Detect which cell encompasses the target text, then output its (X, Y) center coordinate. 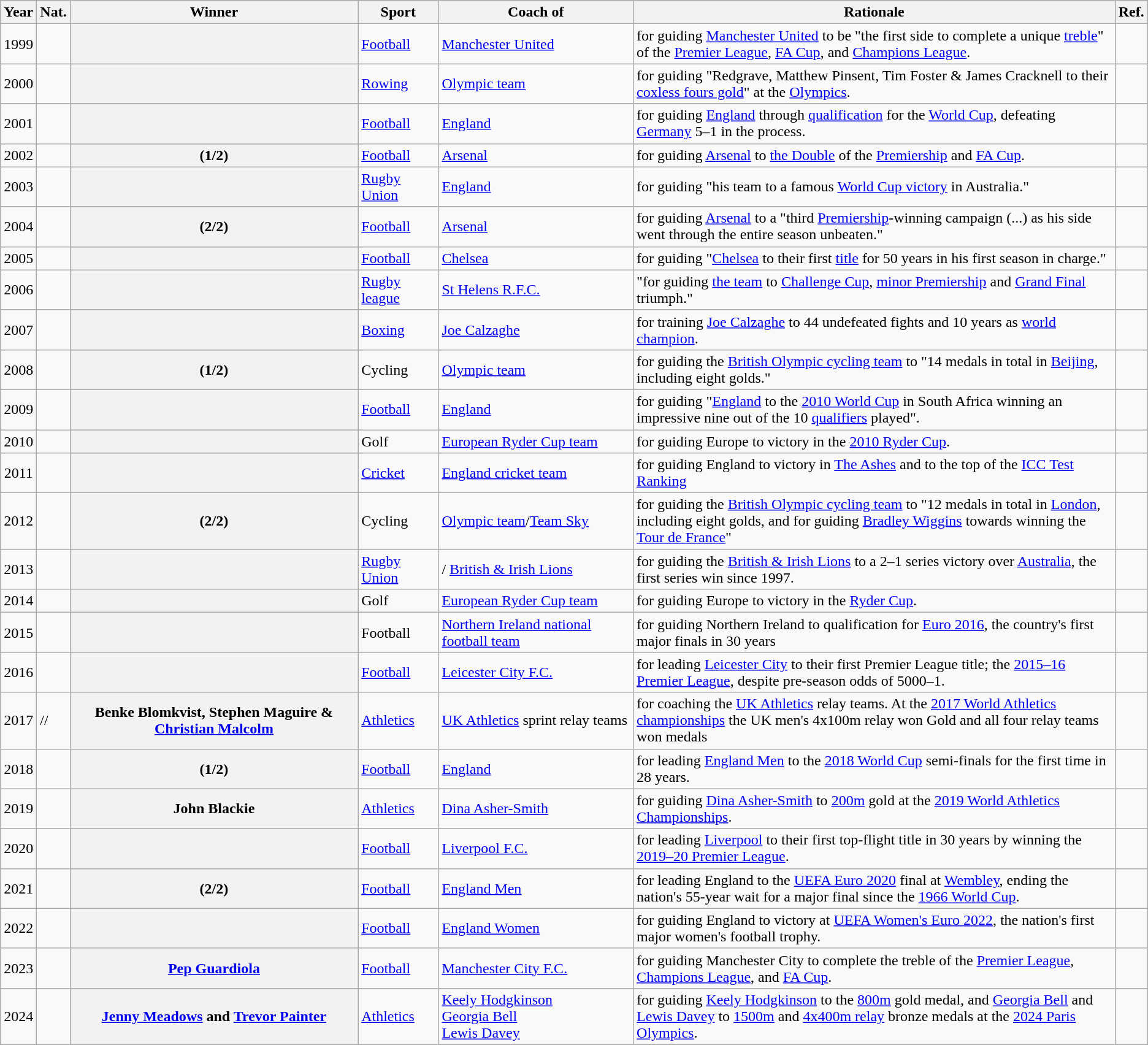
Year (18, 12)
for guiding England to victory in The Ashes and to the top of the ICC Test Ranking (874, 473)
for leading England Men to the 2018 World Cup semi-finals for the first time in 28 years. (874, 769)
for guiding Manchester City to complete the treble of the Premier League, Champions League, and FA Cup. (874, 968)
2005 (18, 258)
2013 (18, 569)
2006 (18, 289)
St Helens R.F.C. (536, 289)
2000 (18, 83)
2018 (18, 769)
2014 (18, 601)
2022 (18, 928)
Dina Asher-Smith (536, 808)
2019 (18, 808)
2008 (18, 369)
2009 (18, 410)
2016 (18, 672)
Rationale (874, 12)
for guiding Dina Asher-Smith to 200m gold at the 2019 World Athletics Championships. (874, 808)
// (53, 721)
John Blackie (213, 808)
for leading Liverpool to their first top-flight title in 30 years by winning the 2019–20 Premier League. (874, 849)
for guiding "Chelsea to their first title for 50 years in his first season in charge." (874, 258)
Cricket (399, 473)
2015 (18, 633)
2024 (18, 1016)
Nat. (53, 12)
Coach of (536, 12)
for guiding England through qualification for the World Cup, defeating Germany 5–1 in the process. (874, 124)
Chelsea (536, 258)
Leicester City F.C. (536, 672)
Boxing (399, 330)
for guiding Arsenal to a "third Premiership-winning campaign (...) as his side went through the entire season unbeaten." (874, 227)
for guiding Arsenal to the Double of the Premiership and FA Cup. (874, 155)
Keely Hodgkinson Georgia Bell Lewis Davey (536, 1016)
for guiding "Redgrave, Matthew Pinsent, Tim Foster & James Cracknell to their coxless fours gold" at the Olympics. (874, 83)
2002 (18, 155)
Rugby league (399, 289)
for leading Leicester City to their first Premier League title; the 2015–16 Premier League, despite pre-season odds of 5000–1. (874, 672)
Manchester United (536, 44)
2007 (18, 330)
for leading England to the UEFA Euro 2020 final at Wembley, ending the nation's 55-year wait for a major final since the 1966 World Cup. (874, 888)
for training Joe Calzaghe to 44 undefeated fights and 10 years as world champion. (874, 330)
Rowing (399, 83)
for guiding Europe to victory in the Ryder Cup. (874, 601)
Joe Calzaghe (536, 330)
for guiding Europe to victory in the 2010 Ryder Cup. (874, 441)
England cricket team (536, 473)
Liverpool F.C. (536, 849)
UK Athletics sprint relay teams (536, 721)
Manchester City F.C. (536, 968)
Pep Guardiola (213, 968)
Northern Ireland national football team (536, 633)
England Men (536, 888)
Olympic team/Team Sky (536, 521)
Ref. (1131, 12)
for guiding England to victory at UEFA Women's Euro 2022, the nation's first major women's football trophy. (874, 928)
2023 (18, 968)
Sport (399, 12)
2021 (18, 888)
2012 (18, 521)
/ British & Irish Lions (536, 569)
Jenny Meadows and Trevor Painter (213, 1016)
2020 (18, 849)
2001 (18, 124)
for guiding the British Olympic cycling team to "14 medals in total in Beijing, including eight golds." (874, 369)
2003 (18, 186)
England Women (536, 928)
Winner (213, 12)
for guiding Northern Ireland to qualification for Euro 2016, the country's first major finals in 30 years (874, 633)
2011 (18, 473)
for guiding the British & Irish Lions to a 2–1 series victory over Australia, the first series win since 1997. (874, 569)
1999 (18, 44)
"for guiding the team to Challenge Cup, minor Premiership and Grand Final triumph." (874, 289)
for guiding "his team to a famous World Cup victory in Australia." (874, 186)
for guiding "England to the 2010 World Cup in South Africa winning an impressive nine out of the 10 qualifiers played". (874, 410)
2004 (18, 227)
for guiding Manchester United to be "the first side to complete a unique treble" of the Premier League, FA Cup, and Champions League. (874, 44)
Benke Blomkvist, Stephen Maguire & Christian Malcolm (213, 721)
2017 (18, 721)
2010 (18, 441)
